Capture the cell that displays the provided text and extract its [X, Y] central coordinate. 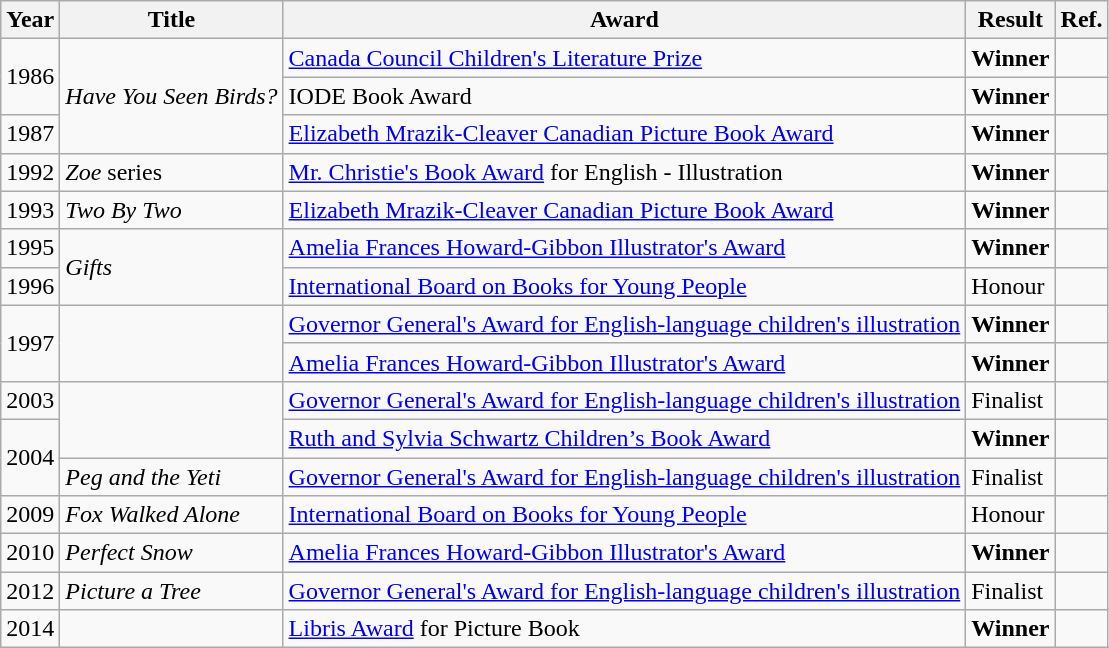
Perfect Snow [172, 553]
1997 [30, 343]
1992 [30, 172]
Mr. Christie's Book Award for English - Illustration [624, 172]
1987 [30, 134]
1993 [30, 210]
Ruth and Sylvia Schwartz Children’s Book Award [624, 438]
Zoe series [172, 172]
Picture a Tree [172, 591]
1995 [30, 248]
IODE Book Award [624, 96]
Libris Award for Picture Book [624, 629]
Two By Two [172, 210]
Have You Seen Birds? [172, 96]
Gifts [172, 267]
Year [30, 20]
Canada Council Children's Literature Prize [624, 58]
2014 [30, 629]
Award [624, 20]
1996 [30, 286]
Fox Walked Alone [172, 515]
Title [172, 20]
2010 [30, 553]
2012 [30, 591]
2003 [30, 400]
Ref. [1082, 20]
Peg and the Yeti [172, 477]
2004 [30, 457]
2009 [30, 515]
Result [1010, 20]
1986 [30, 77]
